Search for the cell housing the specified text and yield its (X, Y) center coordinate. 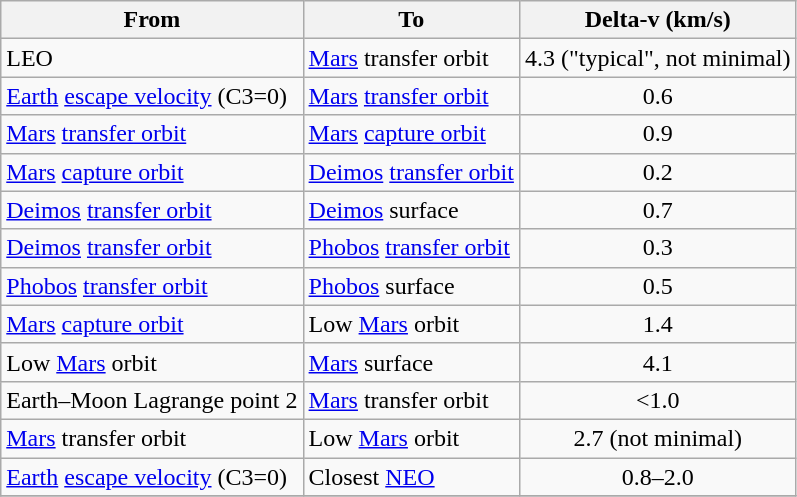
4.3 ("typical", not minimal) (658, 58)
4.1 (658, 362)
<1.0 (658, 400)
Closest NEO (411, 477)
0.3 (658, 248)
0.2 (658, 172)
2.7 (not minimal) (658, 438)
LEO (152, 58)
Phobos surface (411, 286)
0.7 (658, 210)
0.8–2.0 (658, 477)
To (411, 20)
0.5 (658, 286)
Mars surface (411, 362)
Deimos surface (411, 210)
0.6 (658, 96)
0.9 (658, 134)
Earth–Moon Lagrange point 2 (152, 400)
Delta-v (km/s) (658, 20)
1.4 (658, 324)
From (152, 20)
